For the text-containing cell, return its midpoint in [X, Y] coordinate format. 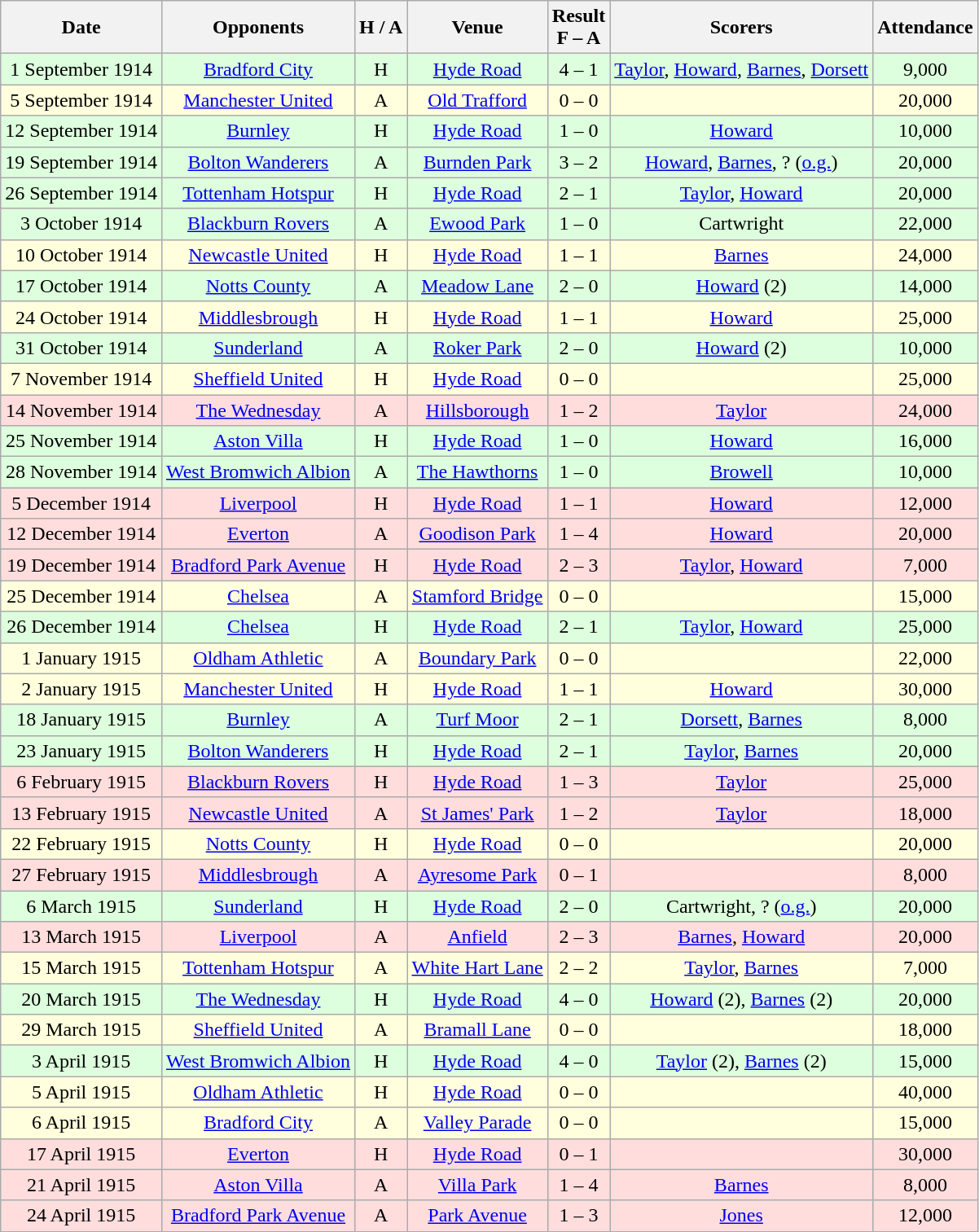
Cartwright [741, 224]
20 March 1915 [81, 999]
White Hart Lane [477, 968]
Bramall Lane [477, 1030]
9,000 [925, 69]
Old Trafford [477, 100]
1 January 1915 [81, 658]
3 – 2 [578, 162]
Howard, Barnes, ? (o.g.) [741, 162]
19 December 1914 [81, 565]
13 February 1915 [81, 813]
23 January 1915 [81, 751]
12 December 1914 [81, 534]
40,000 [925, 1092]
5 September 1914 [81, 100]
Dorsett, Barnes [741, 720]
Park Avenue [477, 1216]
Taylor, Howard, Barnes, Dorsett [741, 69]
12 September 1914 [81, 131]
15 March 1915 [81, 968]
5 April 1915 [81, 1092]
Stamford Bridge [477, 596]
26 September 1914 [81, 193]
H / A [381, 28]
2 – 2 [578, 968]
Ayresome Park [477, 875]
Goodison Park [477, 534]
14,000 [925, 286]
14 November 1914 [81, 410]
Opponents [257, 28]
24 April 1915 [81, 1216]
3 April 1915 [81, 1061]
Anfield [477, 937]
22 February 1915 [81, 844]
Venue [477, 28]
Taylor (2), Barnes (2) [741, 1061]
Scorers [741, 28]
18 January 1915 [81, 720]
Boundary Park [477, 658]
17 October 1914 [81, 286]
27 February 1915 [81, 875]
Barnes, Howard [741, 937]
Burnden Park [477, 162]
Hillsborough [477, 410]
St James' Park [477, 813]
28 November 1914 [81, 472]
6 April 1915 [81, 1123]
21 April 1915 [81, 1185]
Meadow Lane [477, 286]
6 March 1915 [81, 906]
1 September 1914 [81, 69]
Howard (2), Barnes (2) [741, 999]
16,000 [925, 441]
Cartwright, ? (o.g.) [741, 906]
25 November 1914 [81, 441]
29 March 1915 [81, 1030]
6 February 1915 [81, 782]
Valley Parade [477, 1123]
7 November 1914 [81, 379]
25 December 1914 [81, 596]
19 September 1914 [81, 162]
The Hawthorns [477, 472]
4 – 1 [578, 69]
13 March 1915 [81, 937]
Browell [741, 472]
26 December 1914 [81, 627]
Roker Park [477, 348]
Date [81, 28]
31 October 1914 [81, 348]
2 January 1915 [81, 689]
Turf Moor [477, 720]
5 December 1914 [81, 503]
17 April 1915 [81, 1154]
24 October 1914 [81, 317]
ResultF – A [578, 28]
Jones [741, 1216]
10 October 1914 [81, 255]
Ewood Park [477, 224]
Attendance [925, 28]
3 October 1914 [81, 224]
Villa Park [477, 1185]
